Output the (X, Y) coordinate of the center of the cell containing the given text.  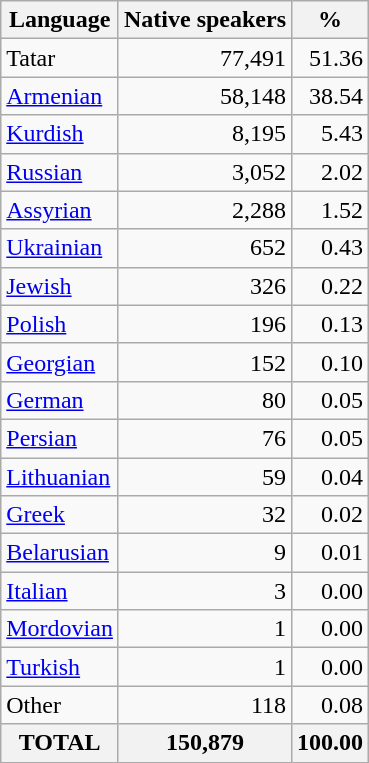
Other (60, 705)
Native speakers (204, 20)
326 (204, 286)
196 (204, 324)
100.00 (330, 743)
0.10 (330, 362)
Assyrian (60, 210)
32 (204, 515)
Jewish (60, 286)
Greek (60, 515)
9 (204, 553)
0.04 (330, 477)
652 (204, 248)
38.54 (330, 96)
0.13 (330, 324)
Italian (60, 591)
Kurdish (60, 134)
Tatar (60, 58)
Lithuanian (60, 477)
150,879 (204, 743)
Polish (60, 324)
58,148 (204, 96)
Mordovian (60, 629)
Belarusian (60, 553)
Turkish (60, 667)
59 (204, 477)
Persian (60, 438)
% (330, 20)
German (60, 400)
2,288 (204, 210)
Ukrainian (60, 248)
51.36 (330, 58)
76 (204, 438)
0.08 (330, 705)
Armenian (60, 96)
TOTAL (60, 743)
118 (204, 705)
80 (204, 400)
0.02 (330, 515)
Language (60, 20)
3,052 (204, 172)
5.43 (330, 134)
2.02 (330, 172)
8,195 (204, 134)
77,491 (204, 58)
1.52 (330, 210)
Russian (60, 172)
Georgian (60, 362)
3 (204, 591)
0.43 (330, 248)
0.22 (330, 286)
152 (204, 362)
0.01 (330, 553)
